Pinpoint the cell where the given text exists, returning its [X, Y] midpoint coordinate. 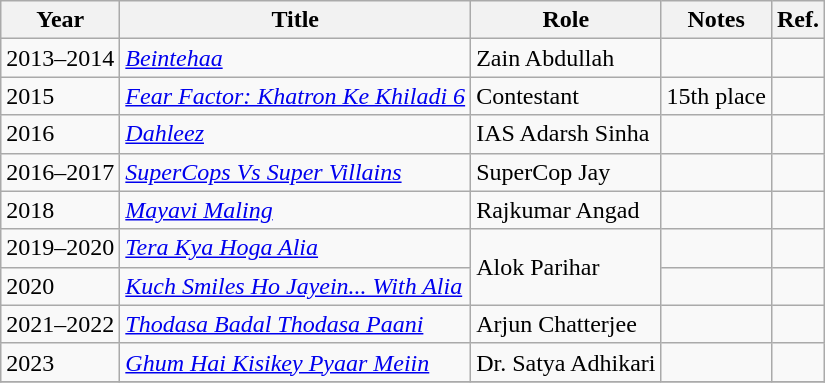
SuperCops Vs Super Villains [296, 172]
2016–2017 [60, 172]
2023 [60, 362]
Tera Kya Hoga Alia [296, 248]
Ref. [798, 20]
SuperCop Jay [566, 172]
Contestant [566, 96]
Fear Factor: Khatron Ke Khiladi 6 [296, 96]
Mayavi Maling [296, 210]
Dr. Satya Adhikari [566, 362]
Year [60, 20]
2019–2020 [60, 248]
IAS Adarsh Sinha [566, 134]
Rajkumar Angad [566, 210]
2013–2014 [60, 58]
Role [566, 20]
Title [296, 20]
Beintehaa [296, 58]
Kuch Smiles Ho Jayein... With Alia [296, 286]
Arjun Chatterjee [566, 324]
15th place [716, 96]
Notes [716, 20]
Ghum Hai Kisikey Pyaar Meiin [296, 362]
2018 [60, 210]
Dahleez [296, 134]
2015 [60, 96]
2020 [60, 286]
Zain Abdullah [566, 58]
Alok Parihar [566, 267]
2016 [60, 134]
2021–2022 [60, 324]
Thodasa Badal Thodasa Paani [296, 324]
